Return the [x, y] coordinate for the center point of the cell that contains the specified text.  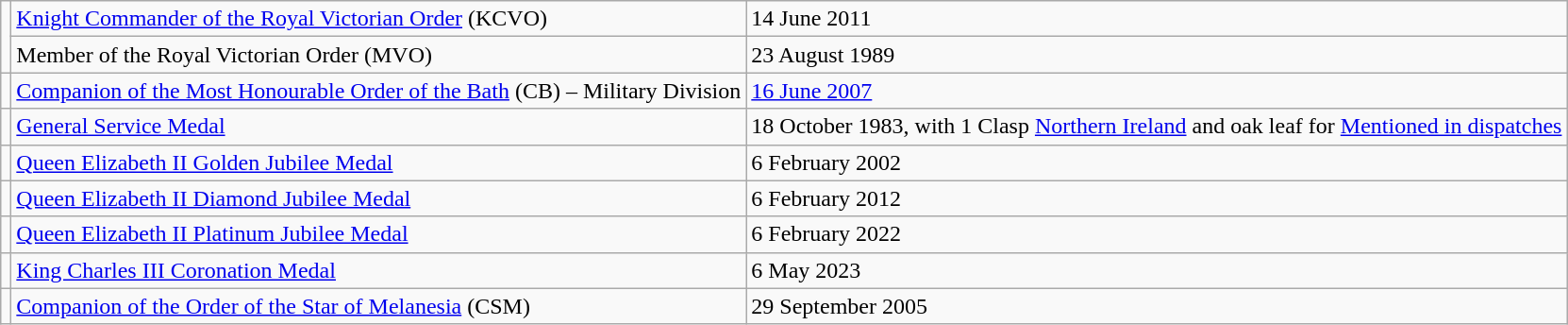
6 February 2002 [1157, 162]
6 May 2023 [1157, 270]
King Charles III Coronation Medal [379, 270]
14 June 2011 [1157, 19]
Member of the Royal Victorian Order (MVO) [379, 55]
Companion of the Most Honourable Order of the Bath (CB) – Military Division [379, 91]
Companion of the Order of the Star of Melanesia (CSM) [379, 306]
18 October 1983, with 1 Clasp Northern Ireland and oak leaf for Mentioned in dispatches [1157, 127]
Queen Elizabeth II Golden Jubilee Medal [379, 162]
6 February 2022 [1157, 234]
6 February 2012 [1157, 198]
General Service Medal [379, 127]
29 September 2005 [1157, 306]
Queen Elizabeth II Platinum Jubilee Medal [379, 234]
23 August 1989 [1157, 55]
16 June 2007 [1157, 91]
Knight Commander of the Royal Victorian Order (KCVO) [379, 19]
Queen Elizabeth II Diamond Jubilee Medal [379, 198]
